Pinpoint the cell where the given text exists, returning its (X, Y) midpoint coordinate. 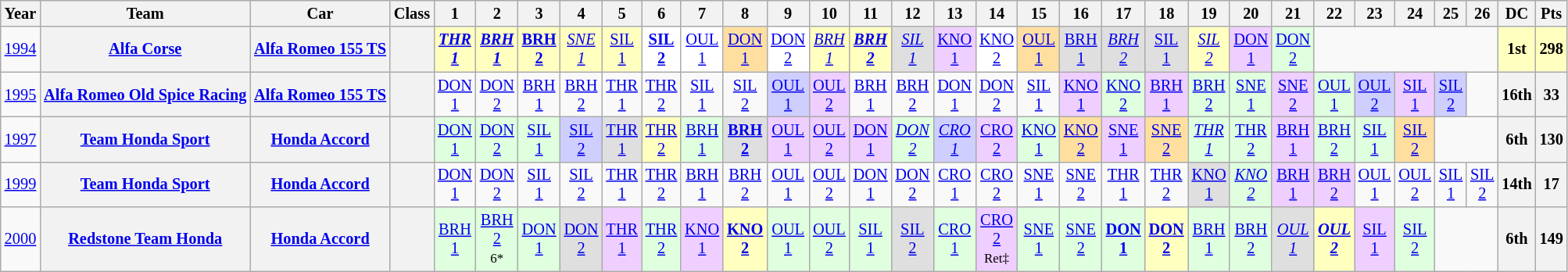
Class (412, 13)
1997 (20, 139)
19 (1209, 13)
Car (320, 13)
7 (702, 13)
3 (539, 13)
11 (871, 13)
23 (1375, 13)
Pts (1552, 13)
1994 (20, 49)
1st (1516, 49)
2 (497, 13)
6 (661, 13)
10 (829, 13)
Alfa Corse (145, 49)
21 (1293, 13)
16th (1516, 95)
14 (997, 13)
CRO2Ret‡ (997, 239)
5 (621, 13)
1 (455, 13)
16 (1081, 13)
24 (1415, 13)
Year (20, 13)
14th (1516, 184)
2000 (20, 239)
33 (1552, 95)
22 (1334, 13)
12 (912, 13)
149 (1552, 239)
9 (788, 13)
Team (145, 13)
20 (1251, 13)
4 (582, 13)
DC (1516, 13)
26 (1482, 13)
25 (1451, 13)
13 (954, 13)
15 (1039, 13)
Redstone Team Honda (145, 239)
298 (1552, 49)
Alfa Romeo Old Spice Racing (145, 95)
18 (1166, 13)
1995 (20, 95)
130 (1552, 139)
1999 (20, 184)
8 (745, 13)
BRH26* (497, 239)
